Find where the given text appears and provide that cell's center as [X, Y] coordinate. 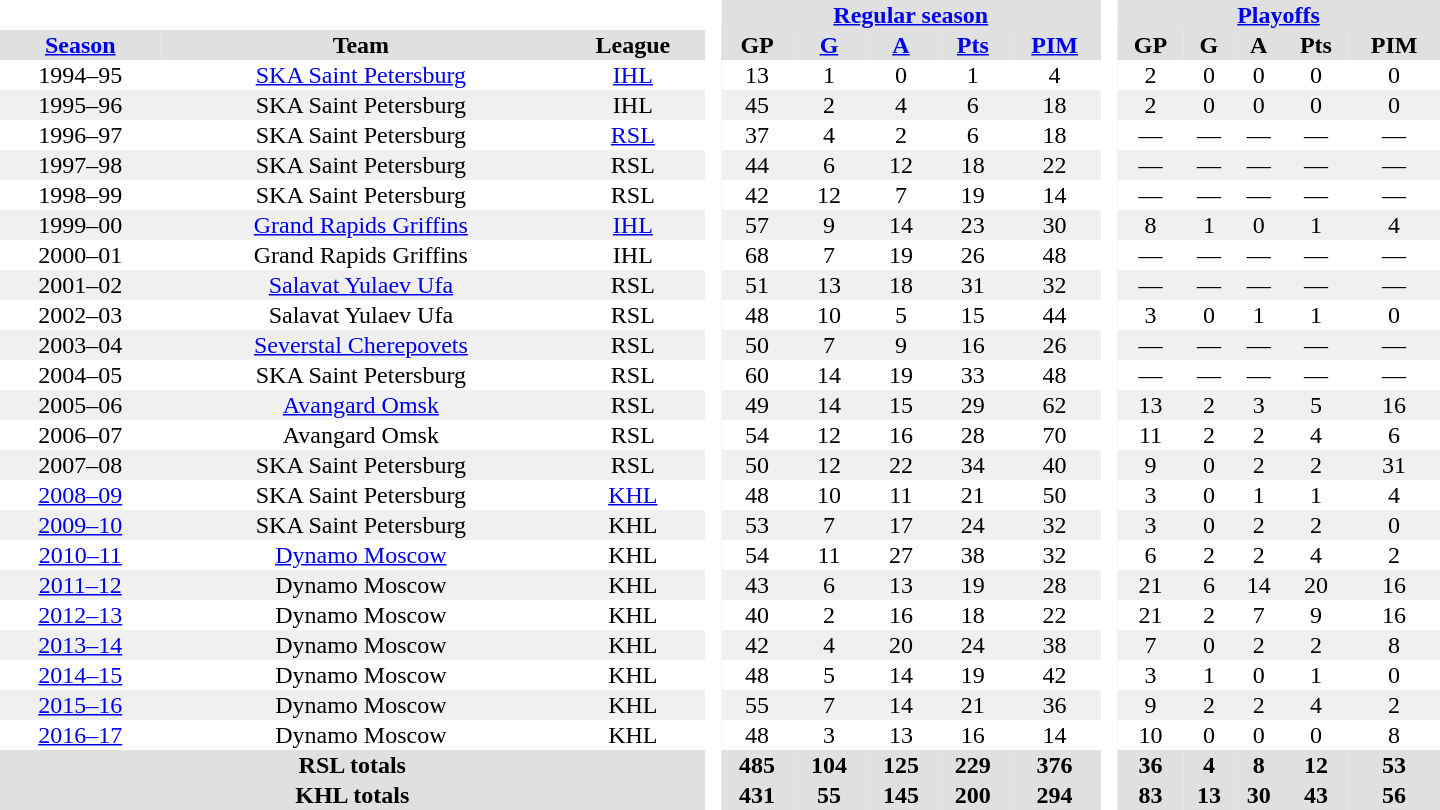
229 [973, 765]
57 [757, 225]
2015–16 [80, 705]
51 [757, 285]
125 [901, 765]
431 [757, 795]
60 [757, 375]
1994–95 [80, 75]
2006–07 [80, 435]
34 [973, 465]
2005–06 [80, 405]
68 [757, 255]
2004–05 [80, 375]
1997–98 [80, 165]
League [632, 45]
2002–03 [80, 315]
62 [1055, 405]
200 [973, 795]
2001–02 [80, 285]
294 [1055, 795]
45 [757, 105]
145 [901, 795]
1998–99 [80, 195]
KHL totals [352, 795]
376 [1055, 765]
2007–08 [80, 465]
Team [360, 45]
RSL totals [352, 765]
49 [757, 405]
2000–01 [80, 255]
2011–12 [80, 585]
2010–11 [80, 555]
Regular season [910, 15]
1996–97 [80, 135]
56 [1394, 795]
Severstal Cherepovets [360, 345]
2012–13 [80, 615]
29 [973, 405]
1999–00 [80, 225]
37 [757, 135]
70 [1055, 435]
2014–15 [80, 675]
Season [80, 45]
23 [973, 225]
2003–04 [80, 345]
2008–09 [80, 495]
104 [829, 765]
2016–17 [80, 735]
17 [901, 525]
1995–96 [80, 105]
2009–10 [80, 525]
27 [901, 555]
Playoffs [1278, 15]
485 [757, 765]
83 [1150, 795]
2013–14 [80, 645]
33 [973, 375]
